Search for the cell housing the specified text and yield its (X, Y) center coordinate. 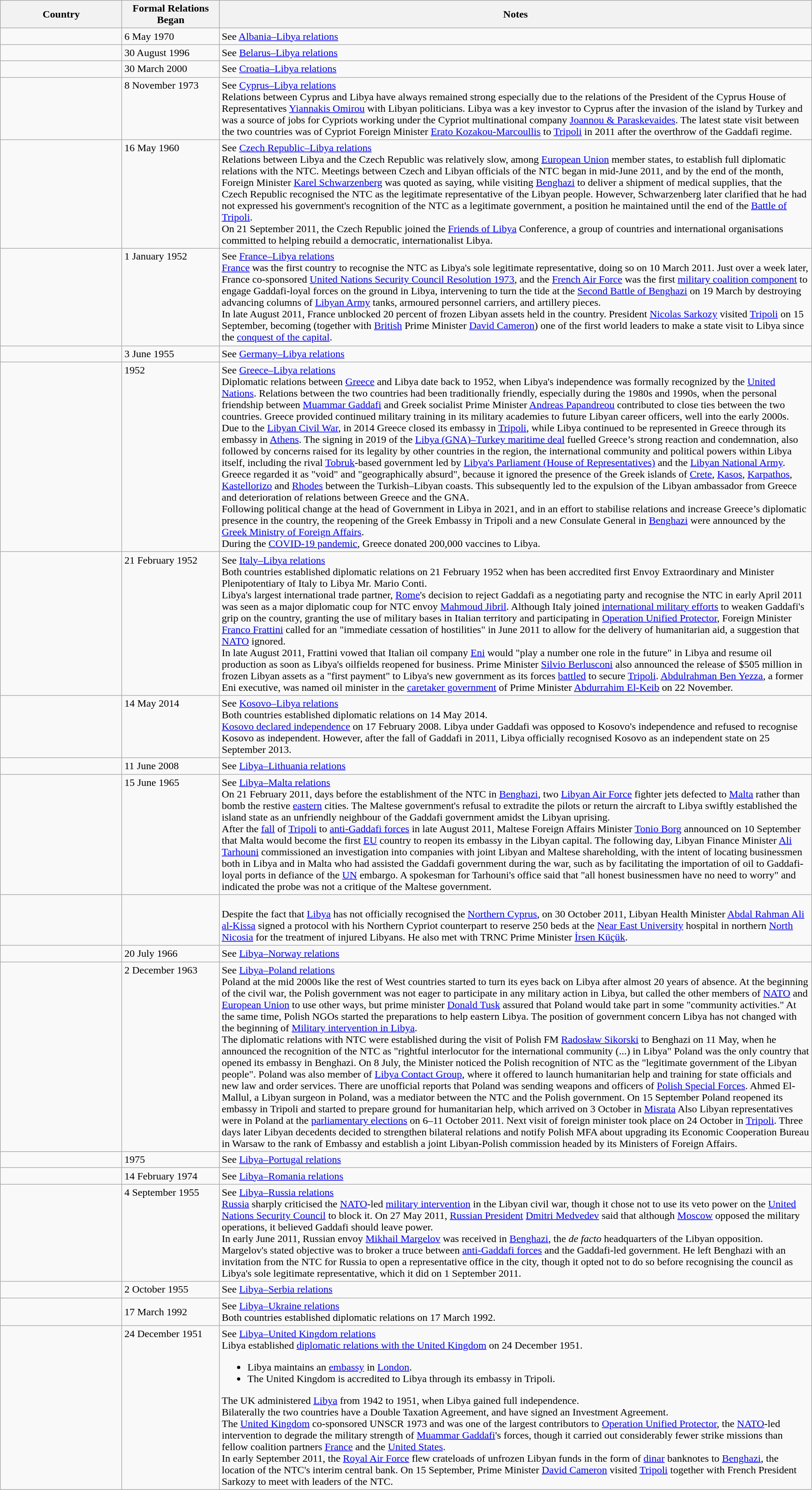
2 December 1963 (170, 1057)
See Libya–Serbia relations (516, 1290)
11 June 2008 (170, 766)
1975 (170, 1160)
4 September 1955 (170, 1233)
Notes (516, 15)
See Libya–Romania relations (516, 1176)
15 June 1965 (170, 834)
Formal Relations Began (170, 15)
21 February 1952 (170, 624)
3 June 1955 (170, 354)
24 December 1951 (170, 1407)
See Albania–Libya relations (516, 36)
See Libya–Ukraine relationsBoth countries established diplomatic relations on 17 March 1992. (516, 1311)
16 May 1960 (170, 194)
30 March 2000 (170, 69)
17 March 1992 (170, 1311)
See Libya–Portugal relations (516, 1160)
8 November 1973 (170, 108)
30 August 1996 (170, 53)
Country (61, 15)
1 January 1952 (170, 297)
14 May 2014 (170, 726)
2 October 1955 (170, 1290)
14 February 1974 (170, 1176)
6 May 1970 (170, 36)
See Belarus–Libya relations (516, 53)
1952 (170, 457)
20 July 1966 (170, 954)
See Croatia–Libya relations (516, 69)
See Libya–Lithuania relations (516, 766)
See Libya–Norway relations (516, 954)
See Germany–Libya relations (516, 354)
